Detect which cell encompasses the target text, then output its [x, y] center coordinate. 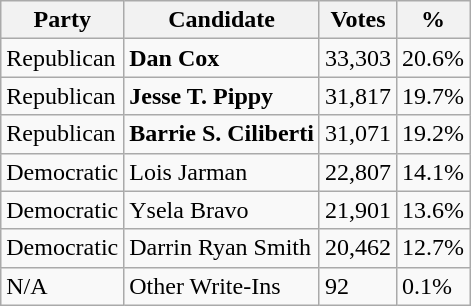
20.6% [434, 58]
Darrin Ryan Smith [222, 248]
14.1% [434, 172]
20,462 [358, 248]
92 [358, 286]
Candidate [222, 20]
Lois Jarman [222, 172]
33,303 [358, 58]
21,901 [358, 210]
13.6% [434, 210]
Jesse T. Pippy [222, 96]
0.1% [434, 286]
12.7% [434, 248]
19.2% [434, 134]
Votes [358, 20]
19.7% [434, 96]
31,071 [358, 134]
Party [62, 20]
N/A [62, 286]
% [434, 20]
Ysela Bravo [222, 210]
22,807 [358, 172]
Dan Cox [222, 58]
Other Write-Ins [222, 286]
Barrie S. Ciliberti [222, 134]
31,817 [358, 96]
